Provide the [x, y] coordinate of the cell's center where the given text is located.  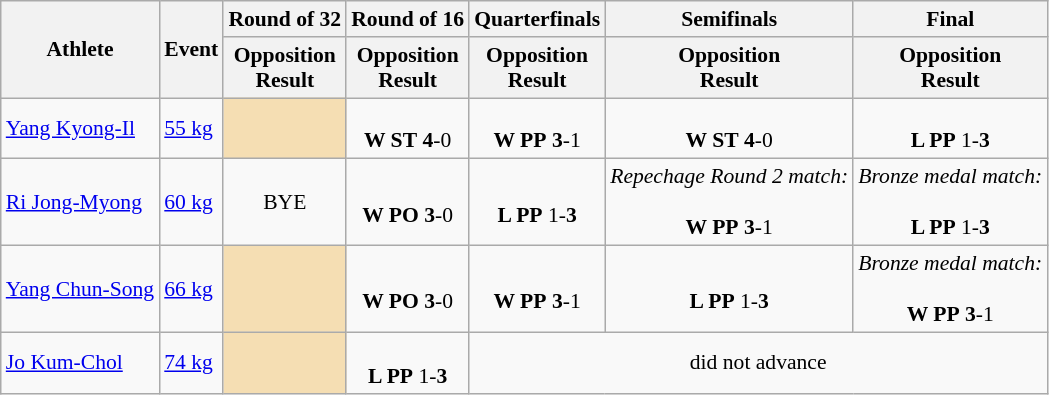
60 kg [191, 202]
Yang Chun-Song [80, 290]
66 kg [191, 290]
Jo Kum-Chol [80, 362]
Final [950, 19]
Repechage Round 2 match:W PP 3-1 [729, 202]
Event [191, 50]
Round of 32 [284, 19]
did not advance [758, 362]
74 kg [191, 362]
55 kg [191, 128]
Semifinals [729, 19]
Quarterfinals [537, 19]
Bronze medal match:L PP 1-3 [950, 202]
Round of 16 [408, 19]
Athlete [80, 50]
BYE [284, 202]
Yang Kyong-Il [80, 128]
Ri Jong-Myong [80, 202]
Bronze medal match:W PP 3-1 [950, 290]
